Identify which cell holds the provided text, then report its (X, Y) central coordinate. 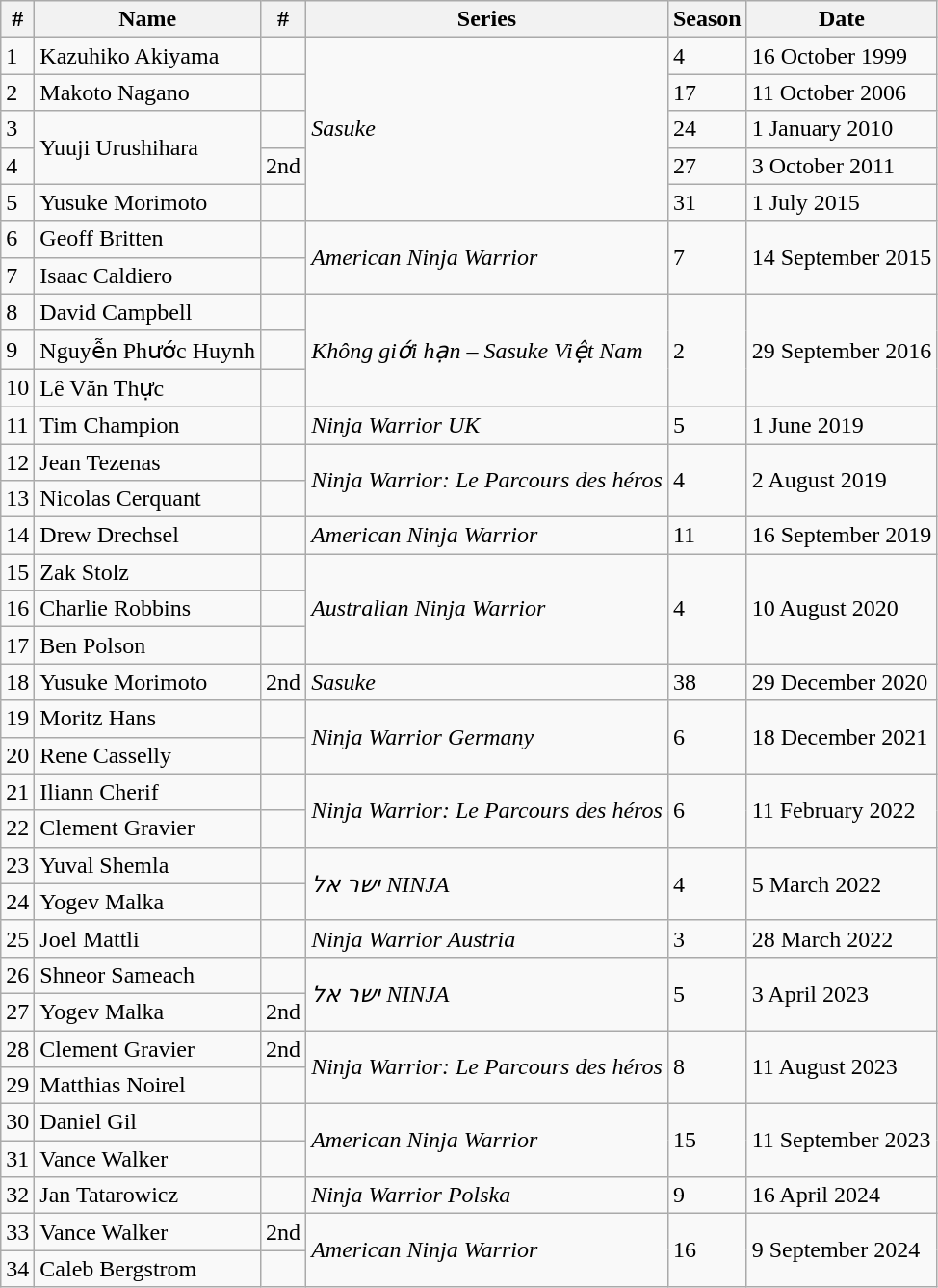
Jean Tezenas (148, 461)
Zak Stolz (148, 572)
14 September 2015 (842, 257)
Season (707, 19)
30 (17, 1122)
19 (17, 719)
Makoto Nagano (148, 92)
Charlie Robbins (148, 609)
Yuuji Urushihara (148, 147)
Không giới hạn – Sasuke Việt Nam (487, 351)
Name (148, 19)
Joel Mattli (148, 938)
23 (17, 865)
11 September 2023 (842, 1141)
Geoff Britten (148, 239)
Ninja Warrior UK (487, 425)
Rene Casselly (148, 755)
Jan Tatarowicz (148, 1196)
Drew Drechsel (148, 536)
32 (17, 1196)
12 (17, 461)
Caleb Bergstrom (148, 1269)
26 (17, 975)
10 (17, 388)
28 (17, 1049)
18 (17, 682)
Australian Ninja Warrior (487, 609)
29 December 2020 (842, 682)
Nguyễn Phước Huynh (148, 350)
Date (842, 19)
Kazuhiko Akiyama (148, 56)
Ninja Warrior Germany (487, 737)
16 April 2024 (842, 1196)
3 October 2011 (842, 166)
34 (17, 1269)
2 August 2019 (842, 480)
3 April 2023 (842, 993)
1 July 2015 (842, 202)
16 September 2019 (842, 536)
29 September 2016 (842, 351)
29 (17, 1086)
Shneor Sameach (148, 975)
21 (17, 792)
1 (17, 56)
Isaac Caldiero (148, 276)
Tim Champion (148, 425)
Matthias Noirel (148, 1086)
16 October 1999 (842, 56)
1 January 2010 (842, 129)
11 August 2023 (842, 1067)
28 March 2022 (842, 938)
Moritz Hans (148, 719)
Yuval Shemla (148, 865)
18 December 2021 (842, 737)
13 (17, 499)
14 (17, 536)
David Campbell (148, 312)
25 (17, 938)
11 February 2022 (842, 810)
22 (17, 828)
Nicolas Cerquant (148, 499)
20 (17, 755)
9 September 2024 (842, 1250)
Iliann Cherif (148, 792)
10 August 2020 (842, 609)
5 March 2022 (842, 883)
1 June 2019 (842, 425)
Lê Văn Thực (148, 388)
Daniel Gil (148, 1122)
Ninja Warrior Austria (487, 938)
11 October 2006 (842, 92)
38 (707, 682)
Ben Polson (148, 645)
Ninja Warrior Polska (487, 1196)
33 (17, 1232)
Series (487, 19)
